Pinpoint the cell where the given text exists, returning its (X, Y) midpoint coordinate. 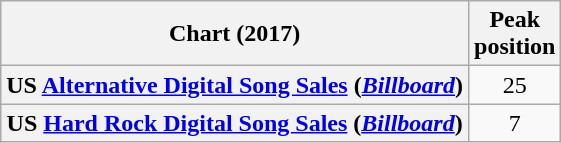
25 (515, 85)
Chart (2017) (235, 34)
Peakposition (515, 34)
US Alternative Digital Song Sales (Billboard) (235, 85)
7 (515, 123)
US Hard Rock Digital Song Sales (Billboard) (235, 123)
